Identify which cell holds the provided text, then report its [X, Y] central coordinate. 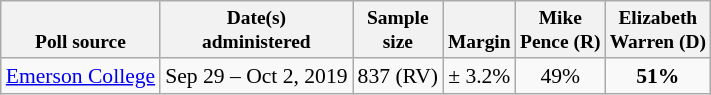
Poll source [80, 30]
Samplesize [398, 30]
Sep 29 – Oct 2, 2019 [256, 76]
837 (RV) [398, 76]
Margin [479, 30]
Emerson College [80, 76]
49% [560, 76]
ElizabethWarren (D) [658, 30]
± 3.2% [479, 76]
Date(s)administered [256, 30]
MikePence (R) [560, 30]
51% [658, 76]
